For the text-containing cell, return its midpoint in (x, y) coordinate format. 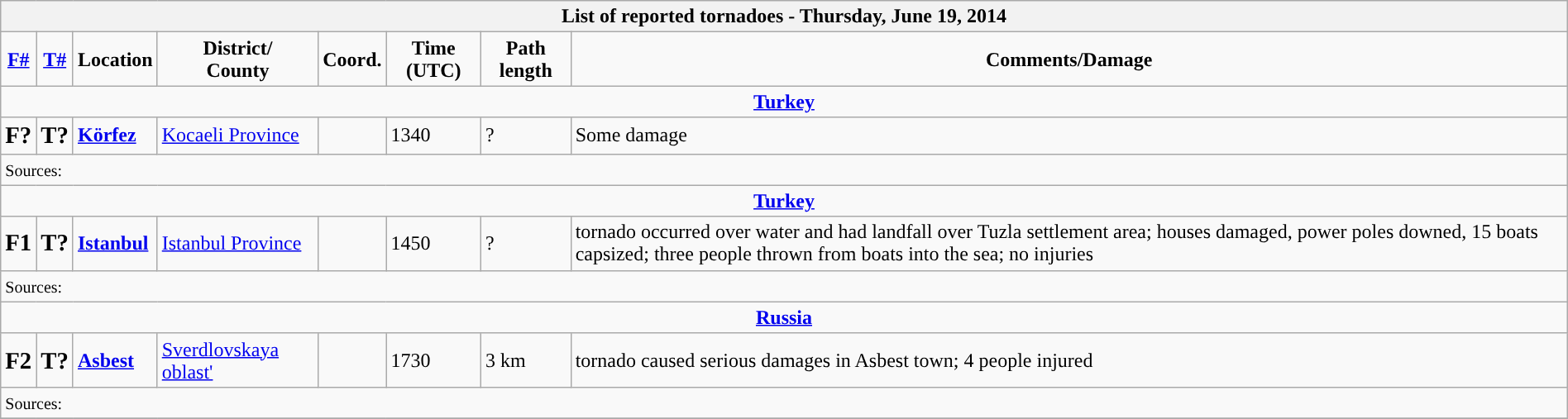
T# (55, 60)
Time (UTC) (433, 60)
3 km (526, 360)
Comments/Damage (1068, 60)
Some damage (1068, 136)
Sverdlovskaya oblast' (237, 360)
Russia (784, 317)
List of reported tornadoes - Thursday, June 19, 2014 (784, 17)
Path length (526, 60)
Kocaeli Province (237, 136)
1450 (433, 243)
F? (18, 136)
Asbest (115, 360)
Location (115, 60)
1730 (433, 360)
District/County (237, 60)
Istanbul Province (237, 243)
Körfez (115, 136)
F# (18, 60)
Coord. (352, 60)
1340 (433, 136)
F1 (18, 243)
F2 (18, 360)
Istanbul (115, 243)
tornado caused serious damages in Asbest town; 4 people injured (1068, 360)
